Identify which cell holds the provided text, then report its (x, y) central coordinate. 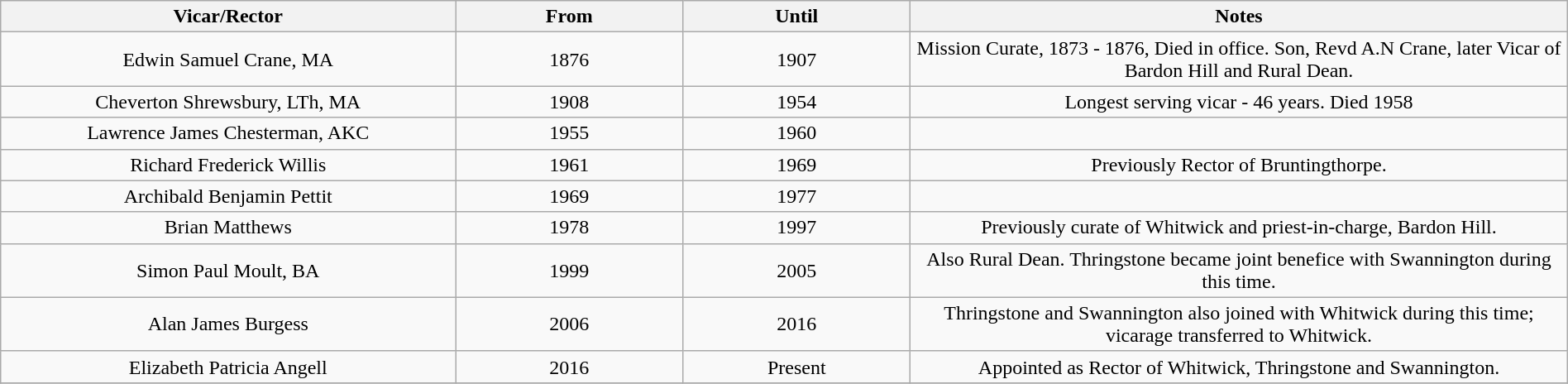
Richard Frederick Willis (228, 165)
Until (797, 17)
Cheverton Shrewsbury, LTh, MA (228, 102)
2005 (797, 270)
Notes (1239, 17)
1978 (569, 228)
Thringstone and Swannington also joined with Whitwick during this time; vicarage transferred to Whitwick. (1239, 324)
Simon Paul Moult, BA (228, 270)
Appointed as Rector of Whitwick, Thringstone and Swannington. (1239, 367)
1907 (797, 60)
Mission Curate, 1873 - 1876, Died in office. Son, Revd A.N Crane, later Vicar of Bardon Hill and Rural Dean. (1239, 60)
1977 (797, 196)
Brian Matthews (228, 228)
Previously curate of Whitwick and priest-in-charge, Bardon Hill. (1239, 228)
1997 (797, 228)
1876 (569, 60)
Elizabeth Patricia Angell (228, 367)
Edwin Samuel Crane, MA (228, 60)
Lawrence James Chesterman, AKC (228, 133)
1999 (569, 270)
Previously Rector of Bruntingthorpe. (1239, 165)
From (569, 17)
1908 (569, 102)
Vicar/Rector (228, 17)
Alan James Burgess (228, 324)
Present (797, 367)
Longest serving vicar - 46 years. Died 1958 (1239, 102)
1955 (569, 133)
2006 (569, 324)
Also Rural Dean. Thringstone became joint benefice with Swannington during this time. (1239, 270)
1961 (569, 165)
1954 (797, 102)
Archibald Benjamin Pettit (228, 196)
1960 (797, 133)
